Detect which cell encompasses the target text, then output its (X, Y) center coordinate. 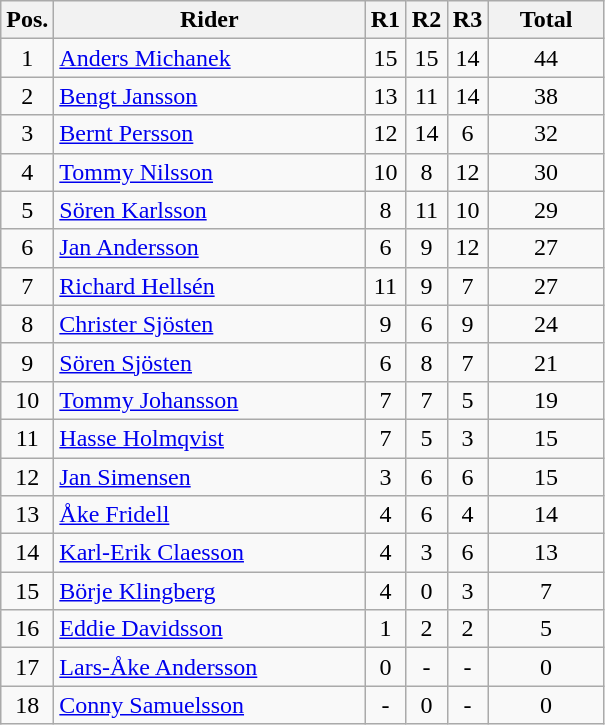
Tommy Johansson (210, 400)
Sören Karlsson (210, 210)
Jan Andersson (210, 248)
16 (28, 629)
Tommy Nilsson (210, 172)
21 (546, 362)
17 (28, 667)
Anders Michanek (210, 58)
Rider (210, 20)
Richard Hellsén (210, 286)
24 (546, 324)
Bengt Jansson (210, 96)
Bernt Persson (210, 134)
Eddie Davidsson (210, 629)
Hasse Holmqvist (210, 438)
Jan Simensen (210, 477)
44 (546, 58)
Pos. (28, 20)
Sören Sjösten (210, 362)
Christer Sjösten (210, 324)
R3 (468, 20)
Karl-Erik Claesson (210, 553)
Börje Klingberg (210, 591)
R1 (386, 20)
38 (546, 96)
Lars-Åke Andersson (210, 667)
19 (546, 400)
30 (546, 172)
Conny Samuelsson (210, 705)
29 (546, 210)
18 (28, 705)
32 (546, 134)
Total (546, 20)
Åke Fridell (210, 515)
R2 (426, 20)
